Extract the (X, Y) coordinate from the center of the cell holding the provided text.  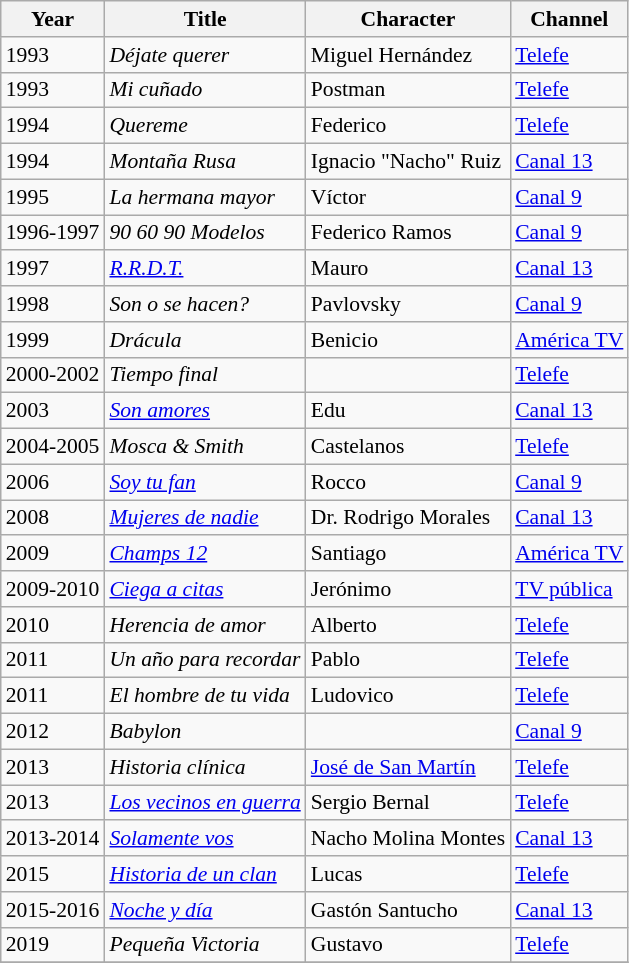
Tiempo final (204, 375)
TV pública (569, 589)
2004-2005 (53, 447)
2009-2010 (53, 589)
Un año para recordar (204, 660)
Gastón Santucho (408, 910)
Alberto (408, 625)
Son amores (204, 411)
Ciega a citas (204, 589)
Postman (408, 90)
Character (408, 19)
Castelanos (408, 447)
2019 (53, 945)
José de San Martín (408, 767)
Ludovico (408, 696)
Dr. Rodrigo Morales (408, 518)
2013-2014 (53, 839)
Champs 12 (204, 554)
1998 (53, 304)
Pavlovsky (408, 304)
90 60 90 Modelos (204, 233)
Rocco (408, 482)
2009 (53, 554)
2008 (53, 518)
Son o se hacen? (204, 304)
Federico Ramos (408, 233)
Nacho Molina Montes (408, 839)
Mujeres de nadie (204, 518)
Miguel Hernández (408, 55)
Quereme (204, 126)
Babylon (204, 732)
1996-1997 (53, 233)
1995 (53, 197)
Déjate querer (204, 55)
Benicio (408, 340)
Federico (408, 126)
Santiago (408, 554)
Year (53, 19)
Historia de un clan (204, 874)
Los vecinos en guerra (204, 803)
Jerónimo (408, 589)
2015-2016 (53, 910)
Gustavo (408, 945)
Herencia de amor (204, 625)
Noche y día (204, 910)
1999 (53, 340)
2010 (53, 625)
El hombre de tu vida (204, 696)
Pablo (408, 660)
Mosca & Smith (204, 447)
Soy tu fan (204, 482)
Drácula (204, 340)
Pequeña Victoria (204, 945)
2015 (53, 874)
Edu (408, 411)
2003 (53, 411)
La hermana mayor (204, 197)
Víctor (408, 197)
Lucas (408, 874)
Historia clínica (204, 767)
Montaña Rusa (204, 162)
Title (204, 19)
Mi cuñado (204, 90)
Ignacio "Nacho" Ruiz (408, 162)
2000-2002 (53, 375)
2006 (53, 482)
Mauro (408, 269)
2012 (53, 732)
Sergio Bernal (408, 803)
R.R.D.T. (204, 269)
Solamente vos (204, 839)
Channel (569, 19)
1997 (53, 269)
